Return (X, Y) of the center of cell containing provided text 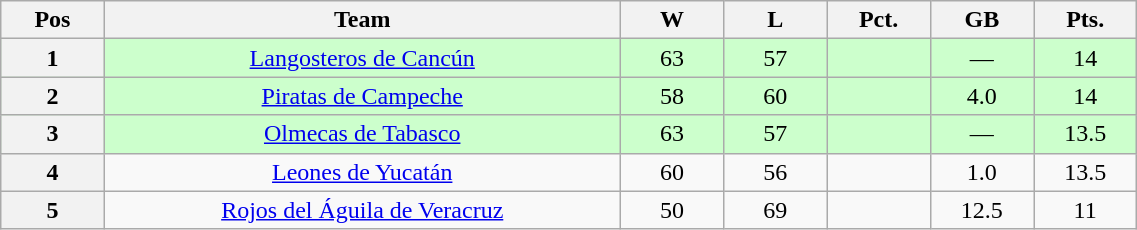
GB (982, 20)
1.0 (982, 172)
Olmecas de Tabasco (362, 134)
12.5 (982, 210)
1 (52, 58)
Langosteros de Cancún (362, 58)
W (672, 20)
Piratas de Campeche (362, 96)
5 (52, 210)
L (776, 20)
Rojos del Águila de Veracruz (362, 210)
69 (776, 210)
50 (672, 210)
4 (52, 172)
4.0 (982, 96)
Leones de Yucatán (362, 172)
Team (362, 20)
56 (776, 172)
58 (672, 96)
3 (52, 134)
Pct. (878, 20)
Pts. (1086, 20)
11 (1086, 210)
2 (52, 96)
Pos (52, 20)
